Provide the (x, y) coordinate of the cell's center where the given text is located.  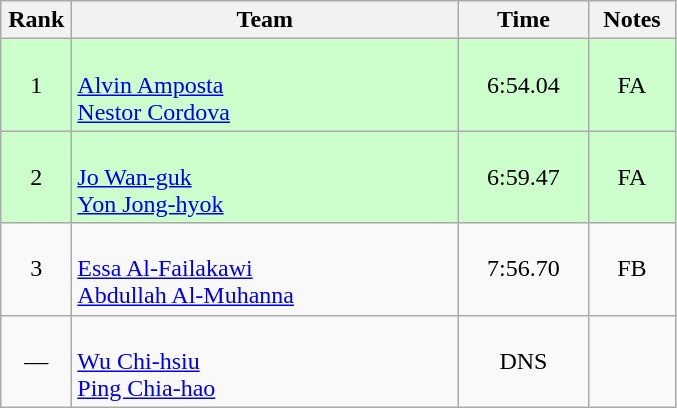
FB (632, 269)
Essa Al-FailakawiAbdullah Al-Muhanna (265, 269)
2 (36, 177)
Alvin AmpostaNestor Cordova (265, 85)
1 (36, 85)
— (36, 361)
Time (524, 20)
Rank (36, 20)
DNS (524, 361)
Jo Wan-gukYon Jong-hyok (265, 177)
6:54.04 (524, 85)
Notes (632, 20)
6:59.47 (524, 177)
7:56.70 (524, 269)
3 (36, 269)
Team (265, 20)
Wu Chi-hsiuPing Chia-hao (265, 361)
